Output the [x, y] coordinate of the center of the cell containing the given text.  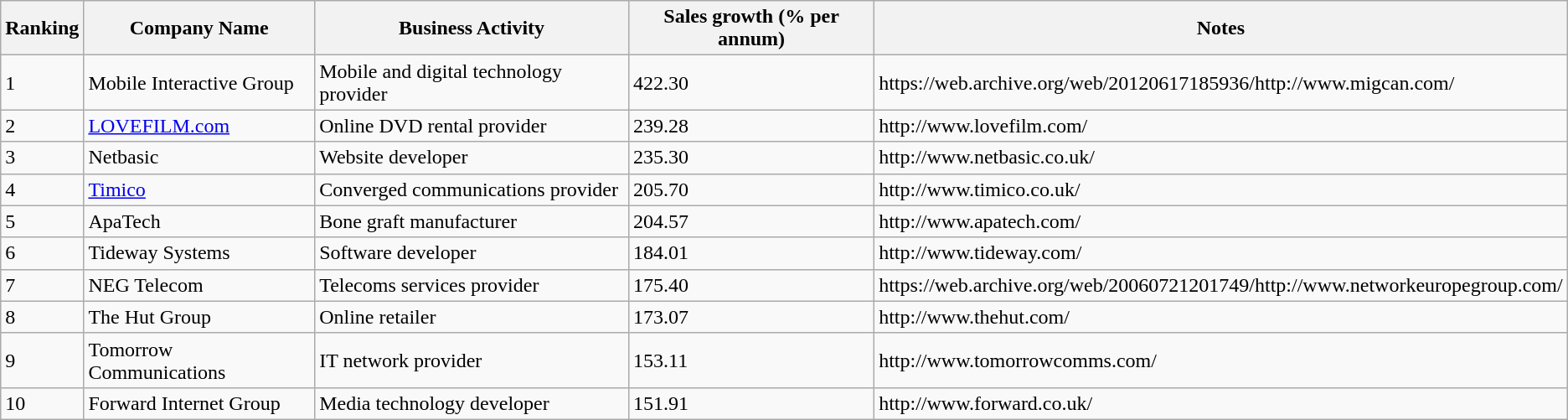
http://www.tideway.com/ [1221, 253]
205.70 [752, 189]
Business Activity [472, 29]
4 [42, 189]
http://www.netbasic.co.uk/ [1221, 158]
Sales growth (% per annum) [752, 29]
9 [42, 360]
The Hut Group [199, 317]
Mobile Interactive Group [199, 82]
Tomorrow Communications [199, 360]
422.30 [752, 82]
Converged communications provider [472, 189]
175.40 [752, 285]
LOVEFILM.com [199, 126]
http://www.forward.co.uk/ [1221, 403]
Netbasic [199, 158]
Online DVD rental provider [472, 126]
6 [42, 253]
Software developer [472, 253]
235.30 [752, 158]
http://www.thehut.com/ [1221, 317]
Tideway Systems [199, 253]
Online retailer [472, 317]
10 [42, 403]
Media technology developer [472, 403]
http://www.timico.co.uk/ [1221, 189]
5 [42, 221]
Forward Internet Group [199, 403]
Telecoms services provider [472, 285]
184.01 [752, 253]
NEG Telecom [199, 285]
https://web.archive.org/web/20120617185936/http://www.migcan.com/ [1221, 82]
3 [42, 158]
Bone graft manufacturer [472, 221]
https://web.archive.org/web/20060721201749/http://www.networkeuropegroup.com/ [1221, 285]
Timico [199, 189]
173.07 [752, 317]
Website developer [472, 158]
ApaTech [199, 221]
204.57 [752, 221]
1 [42, 82]
Mobile and digital technology provider [472, 82]
IT network provider [472, 360]
151.91 [752, 403]
Company Name [199, 29]
http://www.apatech.com/ [1221, 221]
Notes [1221, 29]
239.28 [752, 126]
2 [42, 126]
http://www.tomorrowcomms.com/ [1221, 360]
Ranking [42, 29]
8 [42, 317]
153.11 [752, 360]
http://www.lovefilm.com/ [1221, 126]
7 [42, 285]
